For the text-containing cell, return its midpoint in [X, Y] coordinate format. 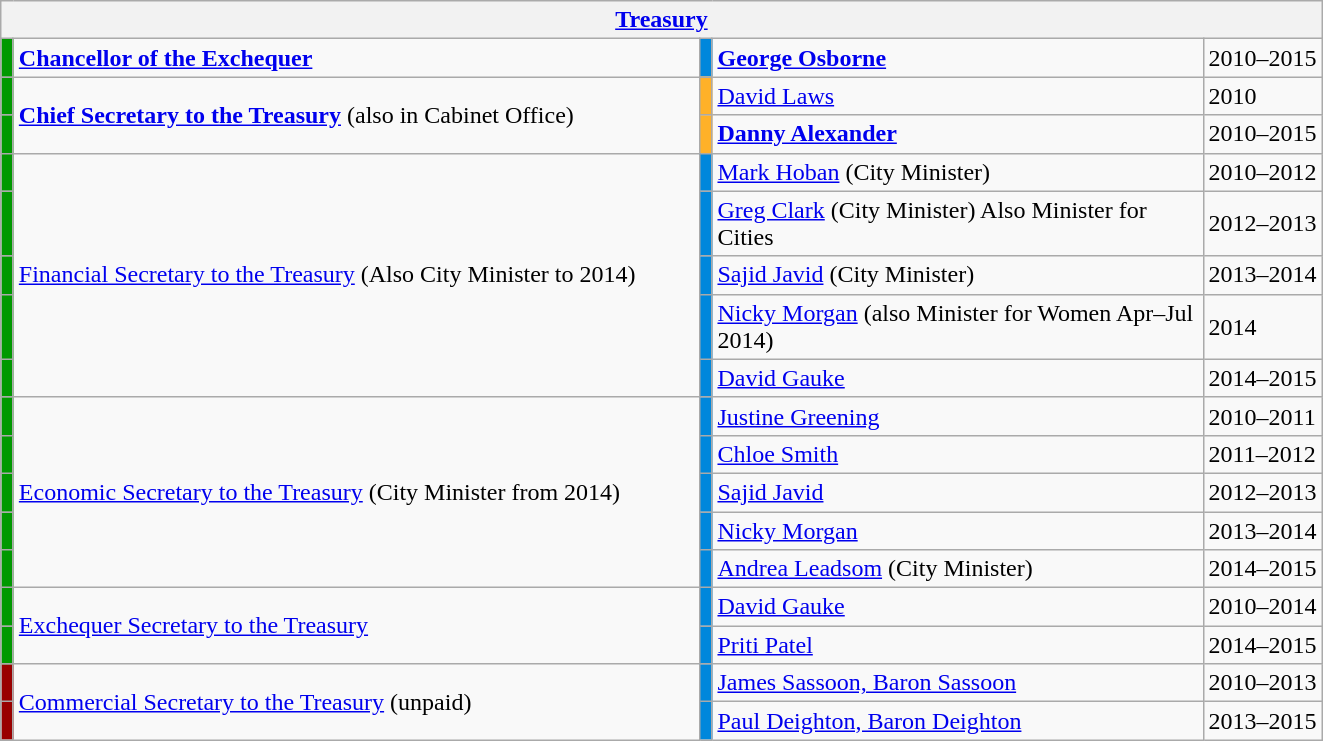
Andrea Leadsom (City Minister) [958, 569]
Paul Deighton, Baron Deighton [958, 721]
David Laws [958, 96]
Justine Greening [958, 416]
2014 [1262, 326]
Greg Clark (City Minister) Also Minister for Cities [958, 224]
2010 [1262, 96]
2011–2012 [1262, 454]
Exchequer Secretary to the Treasury [356, 626]
2010–2012 [1262, 172]
Nicky Morgan [958, 531]
Chief Secretary to the Treasury (also in Cabinet Office) [356, 115]
Chancellor of the Exchequer [356, 58]
Treasury [662, 20]
Nicky Morgan (also Minister for Women Apr–Jul 2014) [958, 326]
Sajid Javid [958, 492]
2010–2011 [1262, 416]
Mark Hoban (City Minister) [958, 172]
Sajid Javid (City Minister) [958, 275]
2013–2015 [1262, 721]
Priti Patel [958, 645]
2010–2014 [1262, 607]
Danny Alexander [958, 134]
George Osborne [958, 58]
Commercial Secretary to the Treasury (unpaid) [356, 702]
Economic Secretary to the Treasury (City Minister from 2014) [356, 492]
Chloe Smith [958, 454]
2010–2013 [1262, 683]
Financial Secretary to the Treasury (Also City Minister to 2014) [356, 275]
James Sassoon, Baron Sassoon [958, 683]
